Provide the [X, Y] coordinate of the cell's center where the given text is located.  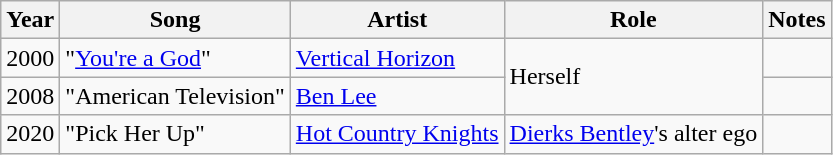
Role [634, 20]
"Pick Her Up" [175, 134]
Ben Lee [397, 96]
2020 [30, 134]
Artist [397, 20]
Hot Country Knights [397, 134]
"You're a God" [175, 58]
2008 [30, 96]
Vertical Horizon [397, 58]
Song [175, 20]
2000 [30, 58]
"American Television" [175, 96]
Notes [797, 20]
Dierks Bentley's alter ego [634, 134]
Year [30, 20]
Herself [634, 77]
